Search for the cell housing the specified text and yield its (x, y) center coordinate. 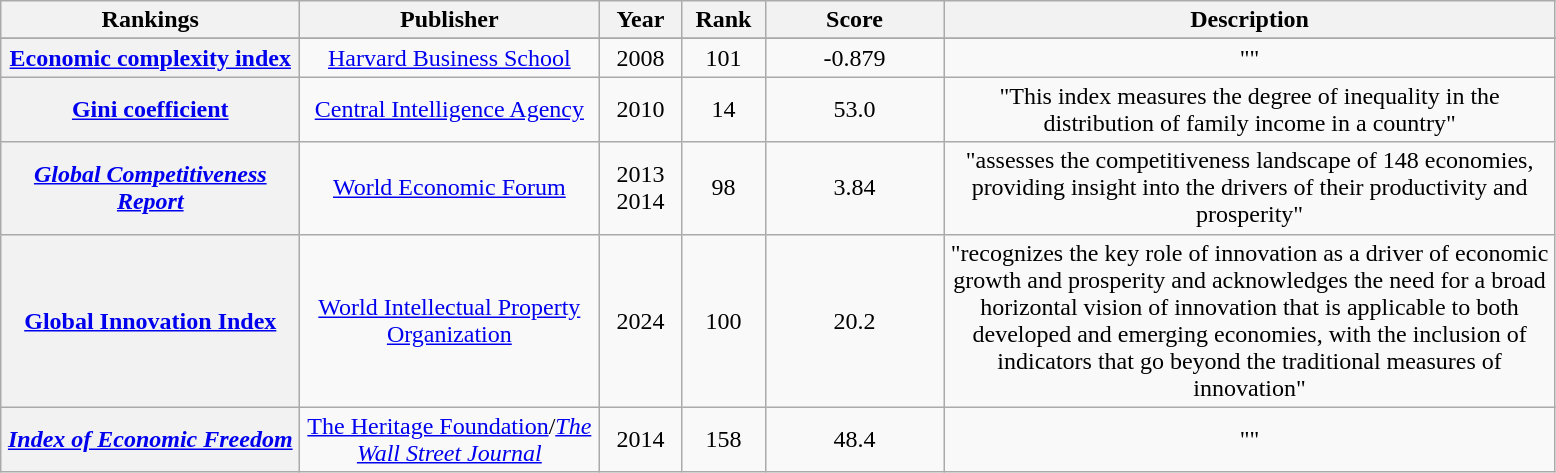
Rank (724, 20)
100 (724, 320)
14 (724, 110)
101 (724, 58)
20132014 (640, 188)
2014 (640, 440)
2010 (640, 110)
53.0 (854, 110)
Economic complexity index (150, 58)
Score (854, 20)
Gini coefficient (150, 110)
-0.879 (854, 58)
3.84 (854, 188)
158 (724, 440)
20.2 (854, 320)
"assesses the competitiveness landscape of 148 economies, providing insight into the drivers of their productivity and prosperity" (1250, 188)
Index of Economic Freedom (150, 440)
Rankings (150, 20)
Description (1250, 20)
Global Innovation Index (150, 320)
48.4 (854, 440)
2008 (640, 58)
World Intellectual Property Organization (450, 320)
Harvard Business School (450, 58)
Year (640, 20)
World Economic Forum (450, 188)
The Heritage Foundation/The Wall Street Journal (450, 440)
Global Competitiveness Report (150, 188)
Central Intelligence Agency (450, 110)
"This index measures the degree of inequality in the distribution of family income in a country" (1250, 110)
98 (724, 188)
Publisher (450, 20)
2024 (640, 320)
